Output the (x, y) coordinate of the center of the cell containing the given text.  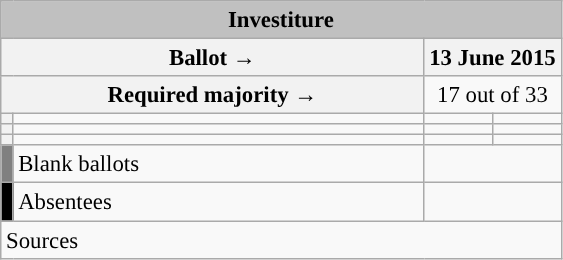
Ballot → (212, 58)
Sources (281, 240)
13 June 2015 (492, 58)
Investiture (281, 20)
Required majority → (212, 95)
Absentees (218, 202)
17 out of 33 (492, 95)
Blank ballots (218, 165)
